Locate the cell with the specified text and output its (X, Y) center coordinate. 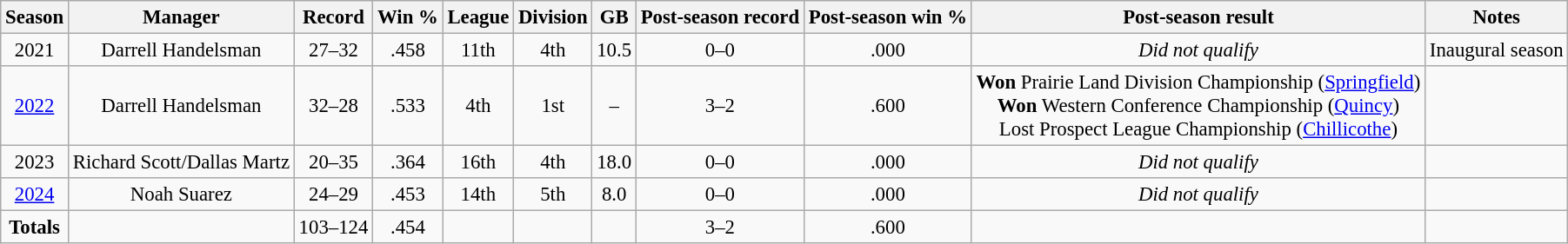
8.0 (614, 195)
Totals (35, 228)
.454 (408, 228)
1st (553, 106)
16th (478, 162)
League (478, 17)
.533 (408, 106)
.453 (408, 195)
27–32 (333, 50)
32–28 (333, 106)
.458 (408, 50)
2022 (35, 106)
– (614, 106)
Win % (408, 17)
Record (333, 17)
2023 (35, 162)
Noah Suarez (181, 195)
Post-season record (720, 17)
11th (478, 50)
Manager (181, 17)
14th (478, 195)
GB (614, 17)
Post-season win % (887, 17)
10.5 (614, 50)
Won Prairie Land Division Championship (Springfield) Won Western Conference Championship (Quincy) Lost Prospect League Championship (Chillicothe) (1198, 106)
Post-season result (1198, 17)
5th (553, 195)
Inaugural season (1497, 50)
.364 (408, 162)
24–29 (333, 195)
20–35 (333, 162)
103–124 (333, 228)
2021 (35, 50)
Notes (1497, 17)
Richard Scott/Dallas Martz (181, 162)
Division (553, 17)
2024 (35, 195)
18.0 (614, 162)
Season (35, 17)
